Return [X, Y] of the center of cell containing provided text 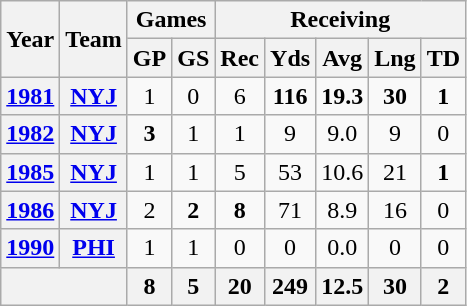
71 [290, 210]
1982 [30, 134]
Yds [290, 58]
PHI [94, 248]
20 [240, 286]
Rec [240, 58]
21 [395, 172]
19.3 [342, 96]
1986 [30, 210]
1981 [30, 96]
Receiving [340, 20]
6 [240, 96]
8.9 [342, 210]
GS [194, 58]
1990 [30, 248]
249 [290, 286]
10.6 [342, 172]
TD [443, 58]
12.5 [342, 286]
1985 [30, 172]
Games [170, 20]
Year [30, 39]
116 [290, 96]
3 [149, 134]
Lng [395, 58]
Team [94, 39]
16 [395, 210]
Avg [342, 58]
0.0 [342, 248]
53 [290, 172]
9.0 [342, 134]
GP [149, 58]
